Search for the cell housing the specified text and yield its [X, Y] center coordinate. 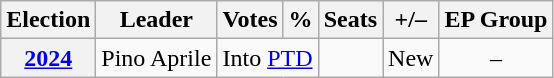
Votes [250, 20]
New [411, 58]
– [496, 58]
+/– [411, 20]
EP Group [496, 20]
Into PTD [268, 58]
Seats [350, 20]
2024 [48, 58]
Election [48, 20]
Leader [156, 20]
Pino Aprile [156, 58]
% [300, 20]
